Return (x, y) of the center of cell containing provided text 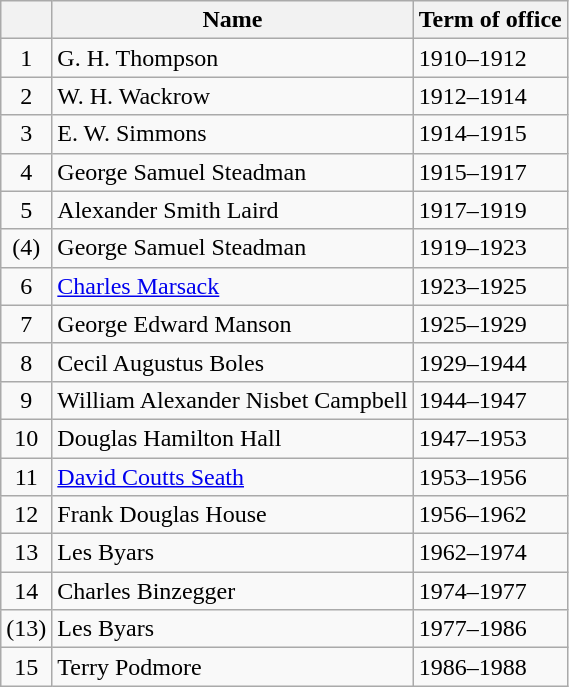
Terry Podmore (232, 667)
Douglas Hamilton Hall (232, 438)
1977–1986 (490, 629)
1919–1923 (490, 248)
1947–1953 (490, 438)
14 (26, 591)
David Coutts Seath (232, 477)
Cecil Augustus Boles (232, 362)
(4) (26, 248)
George Edward Manson (232, 324)
13 (26, 553)
1956–1962 (490, 515)
4 (26, 172)
Charles Marsack (232, 286)
15 (26, 667)
1923–1925 (490, 286)
10 (26, 438)
E. W. Simmons (232, 134)
G. H. Thompson (232, 58)
1953–1956 (490, 477)
3 (26, 134)
8 (26, 362)
12 (26, 515)
9 (26, 400)
7 (26, 324)
William Alexander Nisbet Campbell (232, 400)
Charles Binzegger (232, 591)
1986–1988 (490, 667)
1929–1944 (490, 362)
1962–1974 (490, 553)
1 (26, 58)
11 (26, 477)
1917–1919 (490, 210)
1914–1915 (490, 134)
1912–1914 (490, 96)
Alexander Smith Laird (232, 210)
W. H. Wackrow (232, 96)
5 (26, 210)
1910–1912 (490, 58)
6 (26, 286)
1925–1929 (490, 324)
Frank Douglas House (232, 515)
1974–1977 (490, 591)
1944–1947 (490, 400)
Term of office (490, 20)
1915–1917 (490, 172)
(13) (26, 629)
2 (26, 96)
Name (232, 20)
